Find where the given text appears and provide that cell's center as (x, y) coordinate. 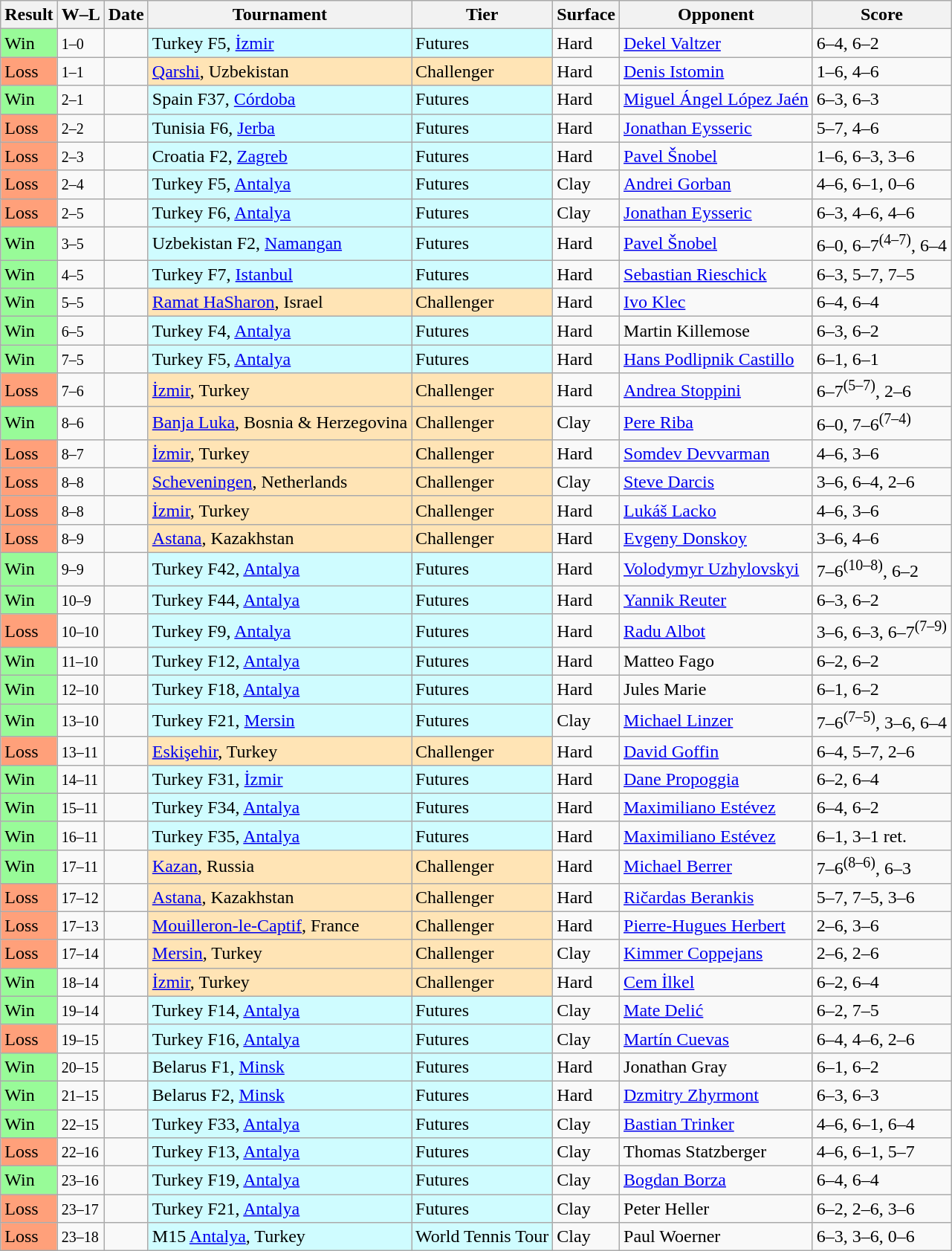
Mate Delić (716, 1010)
2–6, 3–6 (881, 925)
Thomas Statzberger (716, 1152)
6–2, 7–5 (881, 1010)
Turkey F12, Antalya (279, 662)
15–11 (80, 807)
Bogdan Borza (716, 1180)
4–5 (80, 274)
6–5 (80, 331)
Surface (586, 15)
World Tennis Tour (482, 1237)
3–5 (80, 244)
19–15 (80, 1038)
1–6, 6–3, 3–6 (881, 156)
7–6(7–5), 3–6, 6–4 (881, 721)
5–7, 7–5, 3–6 (881, 897)
4–6, 6–1, 5–7 (881, 1152)
Belarus F1, Minsk (279, 1067)
Pierre-Hugues Herbert (716, 925)
7–6 (80, 389)
18–14 (80, 982)
Volodymyr Uzhylovskyi (716, 569)
Matteo Fago (716, 662)
Turkey F34, Antalya (279, 807)
13–10 (80, 721)
7–6(8–6), 6–3 (881, 867)
17–11 (80, 867)
Peter Heller (716, 1209)
17–13 (80, 925)
Paul Woerner (716, 1237)
14–11 (80, 779)
Dane Propoggia (716, 779)
19–14 (80, 1010)
5–7, 4–6 (881, 128)
Martin Killemose (716, 331)
Turkey F19, Antalya (279, 1180)
Yannik Reuter (716, 600)
Martín Cuevas (716, 1038)
Turkey F35, Antalya (279, 835)
Dzmitry Zhyrmont (716, 1096)
Radu Albot (716, 630)
2–3 (80, 156)
Turkey F9, Antalya (279, 630)
6–3, 4–6, 4–6 (881, 213)
Mouilleron-le-Captif, France (279, 925)
Tier (482, 15)
Dekel Valtzer (716, 43)
Turkey F16, Antalya (279, 1038)
4–6, 6–1, 6–4 (881, 1124)
Denis Istomin (716, 71)
Opponent (716, 15)
5–5 (80, 303)
Ričardas Berankis (716, 897)
8–9 (80, 538)
Turkey F7, Istanbul (279, 274)
Belarus F2, Minsk (279, 1096)
Ramat HaSharon, Israel (279, 303)
Hans Podlipnik Castillo (716, 359)
12–10 (80, 690)
6–4, 5–7, 2–6 (881, 751)
10–9 (80, 600)
2–1 (80, 100)
8–7 (80, 453)
21–15 (80, 1096)
Evgeny Donskoy (716, 538)
Somdev Devvarman (716, 453)
3–6, 6–4, 2–6 (881, 482)
Kazan, Russia (279, 867)
Lukáš Lacko (716, 510)
Miguel Ángel López Jaén (716, 100)
Steve Darcis (716, 482)
1–1 (80, 71)
6–2, 6–2 (881, 662)
1–6, 4–6 (881, 71)
7–5 (80, 359)
2–4 (80, 184)
Turkey F21, Antalya (279, 1209)
Turkey F14, Antalya (279, 1010)
6–1, 6–1 (881, 359)
Date (126, 15)
Score (881, 15)
Croatia F2, Zagreb (279, 156)
6–0, 6–7(4–7), 6–4 (881, 244)
Jules Marie (716, 690)
9–9 (80, 569)
Bastian Trinker (716, 1124)
6–2, 2–6, 3–6 (881, 1209)
Sebastian Rieschick (716, 274)
Michael Linzer (716, 721)
20–15 (80, 1067)
2–6, 2–6 (881, 954)
Eskişehir, Turkey (279, 751)
7–6(10–8), 6–2 (881, 569)
13–11 (80, 751)
Tournament (279, 15)
3–6, 4–6 (881, 538)
Uzbekistan F2, Namangan (279, 244)
6–7(5–7), 2–6 (881, 389)
Pere Riba (716, 424)
Turkey F13, Antalya (279, 1152)
17–12 (80, 897)
Turkey F42, Antalya (279, 569)
23–17 (80, 1209)
3–6, 6–3, 6–7(7–9) (881, 630)
6–0, 7–6(7–4) (881, 424)
Qarshi, Uzbekistan (279, 71)
David Goffin (716, 751)
Turkey F44, Antalya (279, 600)
Ivo Klec (716, 303)
Cem İlkel (716, 982)
10–10 (80, 630)
Michael Berrer (716, 867)
Turkey F21, Mersin (279, 721)
Turkey F6, Antalya (279, 213)
8–6 (80, 424)
Scheveningen, Netherlands (279, 482)
6–3, 3–6, 0–6 (881, 1237)
23–16 (80, 1180)
22–15 (80, 1124)
6–3, 5–7, 7–5 (881, 274)
16–11 (80, 835)
Andrei Gorban (716, 184)
6–4, 4–6, 2–6 (881, 1038)
Tunisia F6, Jerba (279, 128)
Mersin, Turkey (279, 954)
11–10 (80, 662)
Jonathan Gray (716, 1067)
Turkey F4, Antalya (279, 331)
Turkey F33, Antalya (279, 1124)
Andrea Stoppini (716, 389)
Turkey F18, Antalya (279, 690)
6–1, 3–1 ret. (881, 835)
1–0 (80, 43)
Result (29, 15)
22–16 (80, 1152)
2–5 (80, 213)
4–6, 6–1, 0–6 (881, 184)
W–L (80, 15)
23–18 (80, 1237)
2–2 (80, 128)
M15 Antalya, Turkey (279, 1237)
Turkey F31, İzmir (279, 779)
Spain F37, Córdoba (279, 100)
17–14 (80, 954)
Kimmer Coppejans (716, 954)
Turkey F5, İzmir (279, 43)
Banja Luka, Bosnia & Herzegovina (279, 424)
